Find where the given text appears and provide that cell's center as (X, Y) coordinate. 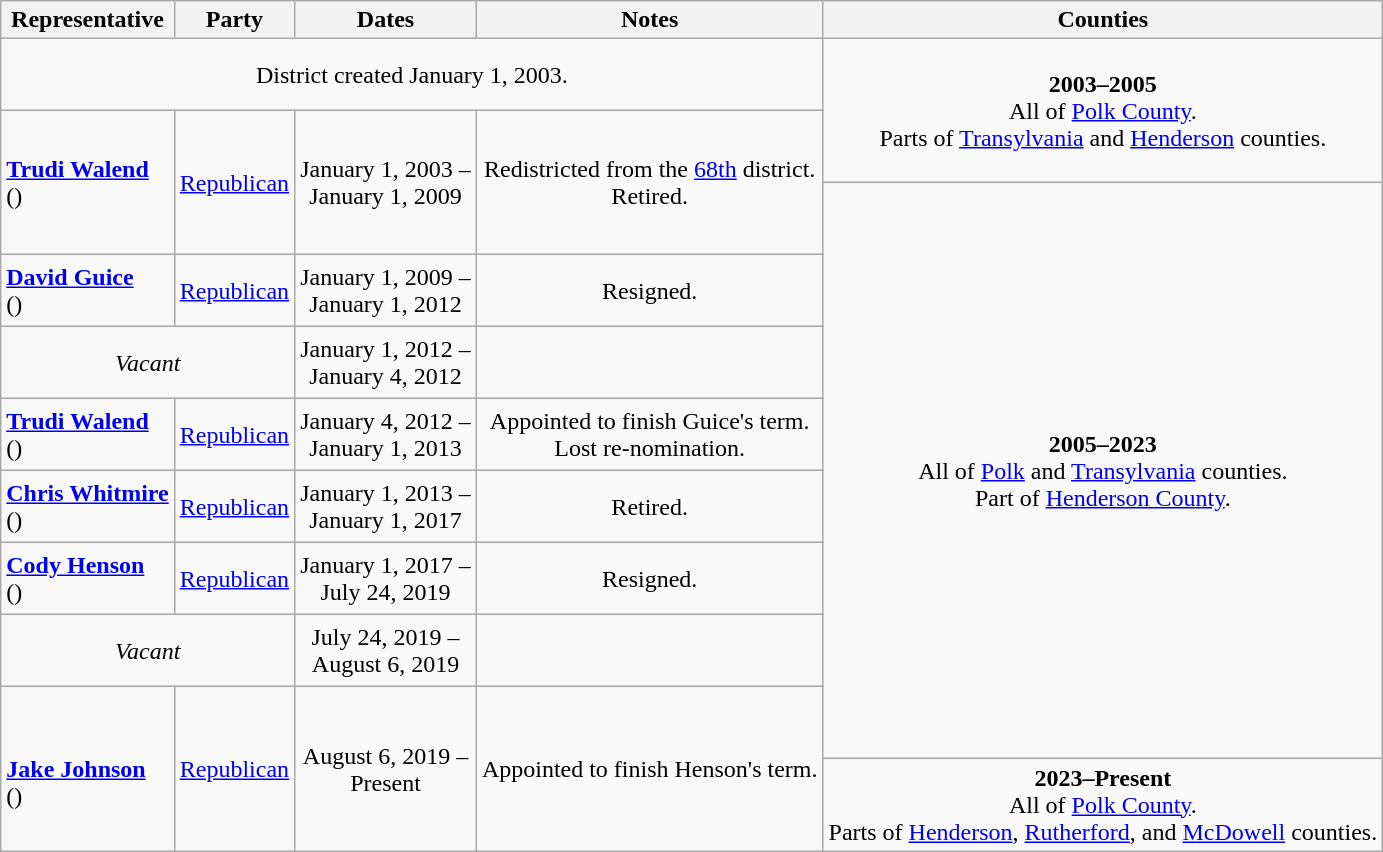
David Guice() (88, 291)
Party (234, 20)
July 24, 2019 – August 6, 2019 (386, 651)
Retired. (650, 507)
January 4, 2012 – January 1, 2013 (386, 435)
Notes (650, 20)
Appointed to finish Guice's term. Lost re-nomination. (650, 435)
August 6, 2019 – Present (386, 769)
January 1, 2013 – January 1, 2017 (386, 507)
January 1, 2012 – January 4, 2012 (386, 363)
Jake Johnson() (88, 769)
January 1, 2017 – July 24, 2019 (386, 579)
Representative (88, 20)
Appointed to finish Henson's term. (650, 769)
2003–2005 All of Polk County. Parts of Transylvania and Henderson counties. (1103, 111)
January 1, 2009 – January 1, 2012 (386, 291)
Counties (1103, 20)
January 1, 2003 – January 1, 2009 (386, 183)
Cody Henson() (88, 579)
Redistricted from the 68th district. Retired. (650, 183)
District created January 1, 2003. (412, 75)
Dates (386, 20)
Chris Whitmire() (88, 507)
2023–Present All of Polk County. Parts of Henderson, Rutherford, and McDowell counties. (1103, 805)
2005–2023 All of Polk and Transylvania counties. Part of Henderson County. (1103, 471)
